Scan for the cell matching the given text and deliver its [X, Y] coordinate at center. 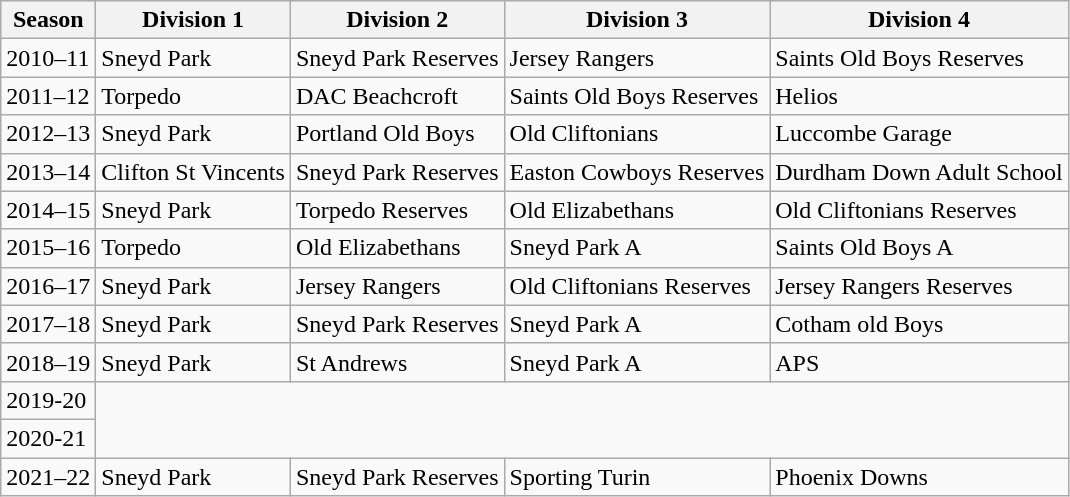
Cotham old Boys [919, 324]
2021–22 [48, 477]
Division 3 [637, 20]
Luccombe Garage [919, 134]
2015–16 [48, 248]
2012–13 [48, 134]
Season [48, 20]
2020-21 [48, 438]
Sporting Turin [637, 477]
Jersey Rangers Reserves [919, 286]
Durdham Down Adult School [919, 172]
Clifton St Vincents [194, 172]
DAC Beachcroft [397, 96]
2019-20 [48, 400]
2017–18 [48, 324]
Torpedo Reserves [397, 210]
2011–12 [48, 96]
Portland Old Boys [397, 134]
Easton Cowboys Reserves [637, 172]
Old Cliftonians [637, 134]
2010–11 [48, 58]
APS [919, 362]
Division 2 [397, 20]
2016–17 [48, 286]
Saints Old Boys A [919, 248]
Division 4 [919, 20]
Division 1 [194, 20]
St Andrews [397, 362]
Helios [919, 96]
2018–19 [48, 362]
Phoenix Downs [919, 477]
2014–15 [48, 210]
2013–14 [48, 172]
